Capture the cell that displays the provided text and extract its (X, Y) central coordinate. 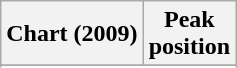
Chart (2009) (72, 34)
Peakposition (189, 34)
